Return (X, Y) of the center of cell containing provided text 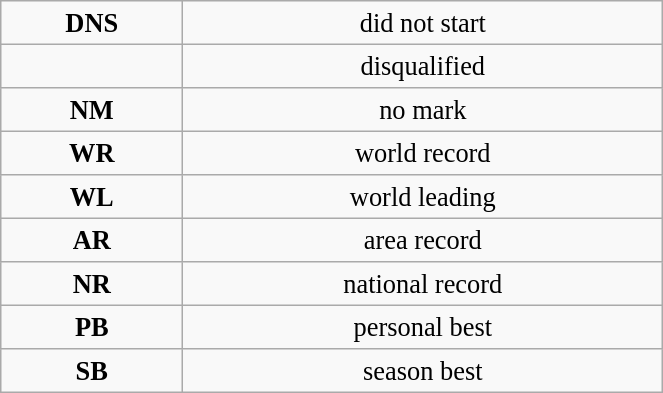
personal best (423, 327)
disqualified (423, 66)
area record (423, 240)
WR (92, 153)
did not start (423, 22)
no mark (423, 109)
world record (423, 153)
NM (92, 109)
WL (92, 197)
DNS (92, 22)
NR (92, 284)
world leading (423, 197)
PB (92, 327)
AR (92, 240)
SB (92, 371)
national record (423, 284)
season best (423, 371)
